Provide the (x, y) coordinate of the cell's center where the given text is located.  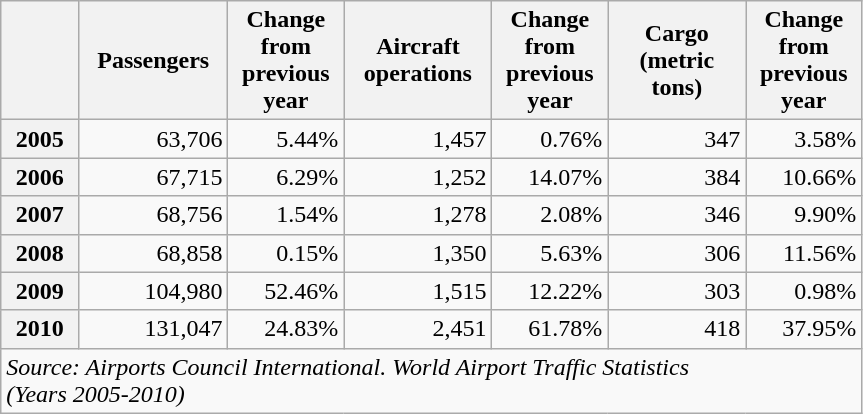
384 (677, 177)
5.63% (550, 253)
Passengers (154, 60)
2009 (40, 291)
2007 (40, 215)
2006 (40, 177)
347 (677, 139)
24.83% (286, 329)
1,515 (418, 291)
Source: Airports Council International. World Airport Traffic Statistics(Years 2005-2010) (432, 380)
10.66% (804, 177)
2.08% (550, 215)
303 (677, 291)
Aircraft operations (418, 60)
1,350 (418, 253)
12.22% (550, 291)
61.78% (550, 329)
1.54% (286, 215)
68,756 (154, 215)
1,278 (418, 215)
2008 (40, 253)
63,706 (154, 139)
11.56% (804, 253)
2005 (40, 139)
52.46% (286, 291)
37.95% (804, 329)
306 (677, 253)
0.98% (804, 291)
68,858 (154, 253)
3.58% (804, 139)
418 (677, 329)
14.07% (550, 177)
2,451 (418, 329)
131,047 (154, 329)
1,252 (418, 177)
Cargo(metric tons) (677, 60)
9.90% (804, 215)
346 (677, 215)
5.44% (286, 139)
0.15% (286, 253)
0.76% (550, 139)
2010 (40, 329)
104,980 (154, 291)
67,715 (154, 177)
6.29% (286, 177)
1,457 (418, 139)
